Find where the given text appears and provide that cell's center as [x, y] coordinate. 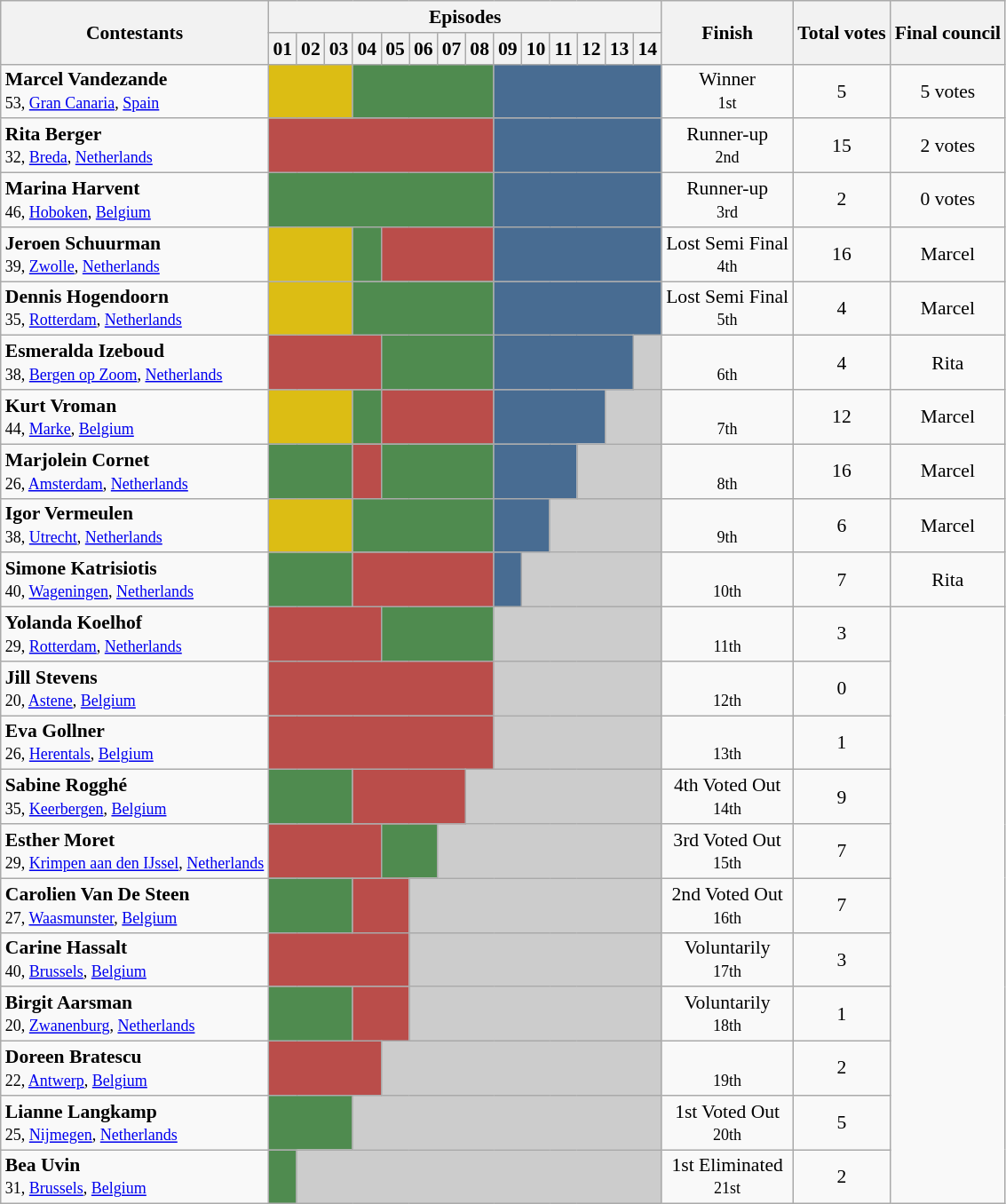
10th [727, 581]
Rita Berger32, Breda, Netherlands [135, 146]
Runner-up2nd [727, 146]
Carine Hassalt40, Brussels, Belgium [135, 959]
11 [563, 49]
4th Voted Out14th [727, 797]
3rd Voted Out15th [727, 851]
6 [842, 526]
Runner-up3rd [727, 201]
07 [452, 49]
Jill Stevens20, Astene, Belgium [135, 689]
Voluntarily18th [727, 1014]
5 votes [948, 91]
6th [727, 362]
Igor Vermeulen38, Utrecht, Netherlands [135, 526]
Dennis Hogendoorn35, Rotterdam, Netherlands [135, 309]
Marcel Vandezande53, Gran Canaria, Spain [135, 91]
19th [727, 1069]
05 [395, 49]
01 [282, 49]
Marjolein Cornet26, Amsterdam, Netherlands [135, 471]
7th [727, 417]
11th [727, 634]
Jeroen Schuurman39, Zwolle, Netherlands [135, 254]
Birgit Aarsman20, Zwanenburg, Netherlands [135, 1014]
Esmeralda Izeboud38, Bergen op Zoom, Netherlands [135, 362]
12th [727, 689]
Doreen Bratescu22, Antwerp, Belgium [135, 1069]
02 [311, 49]
10 [536, 49]
Contestants [135, 32]
03 [339, 49]
1st Eliminated21st [727, 1177]
Yolanda Koelhof29, Rotterdam, Netherlands [135, 634]
Carolien Van De Steen27, Waasmunster, Belgium [135, 906]
0 votes [948, 201]
Kurt Vroman44, Marke, Belgium [135, 417]
Winner1st [727, 91]
15 [842, 146]
2nd Voted Out16th [727, 906]
13th [727, 742]
13 [620, 49]
09 [508, 49]
08 [479, 49]
9 [842, 797]
Lost Semi Final4th [727, 254]
Simone Katrisiotis40, Wageningen, Netherlands [135, 581]
8th [727, 471]
Marina Harvent46, Hoboken, Belgium [135, 201]
Voluntarily17th [727, 959]
Sabine Rogghé35, Keerbergen, Belgium [135, 797]
Lianne Langkamp25, Nijmegen, Netherlands [135, 1122]
Esther Moret29, Krimpen aan den IJssel, Netherlands [135, 851]
Total votes [842, 32]
2 votes [948, 146]
Episodes [465, 17]
1st Voted Out20th [727, 1122]
Bea Uvin31, Brussels, Belgium [135, 1177]
Eva Gollner26, Herentals, Belgium [135, 742]
04 [367, 49]
9th [727, 526]
Lost Semi Final5th [727, 309]
0 [842, 689]
Finish [727, 32]
14 [647, 49]
Final council [948, 32]
06 [424, 49]
